Return (x, y) of the center of cell containing provided text 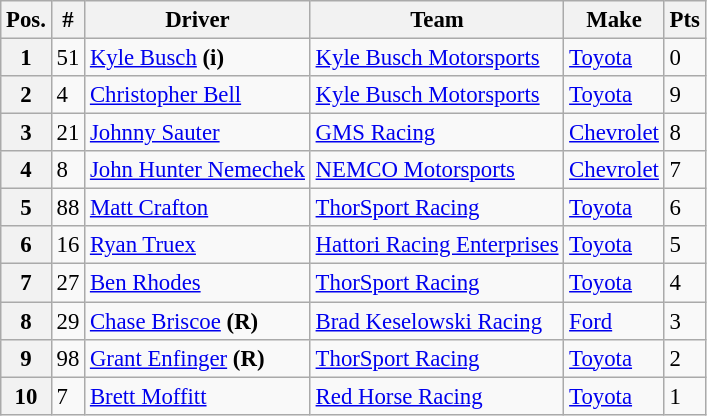
21 (68, 133)
Christopher Bell (198, 95)
Ryan Truex (198, 245)
51 (68, 58)
# (68, 20)
NEMCO Motorsports (437, 170)
10 (26, 396)
Johnny Sauter (198, 133)
Grant Enfinger (R) (198, 358)
Ford (614, 321)
Driver (198, 20)
Brett Moffitt (198, 396)
Ben Rhodes (198, 283)
Matt Crafton (198, 208)
Team (437, 20)
Make (614, 20)
Pos. (26, 20)
29 (68, 321)
Chase Briscoe (R) (198, 321)
98 (68, 358)
16 (68, 245)
27 (68, 283)
GMS Racing (437, 133)
John Hunter Nemechek (198, 170)
Red Horse Racing (437, 396)
Pts (684, 20)
Hattori Racing Enterprises (437, 245)
Brad Keselowski Racing (437, 321)
Kyle Busch (i) (198, 58)
0 (684, 58)
88 (68, 208)
